Determine the [X, Y] coordinate at the center of the cell enclosing the given text.  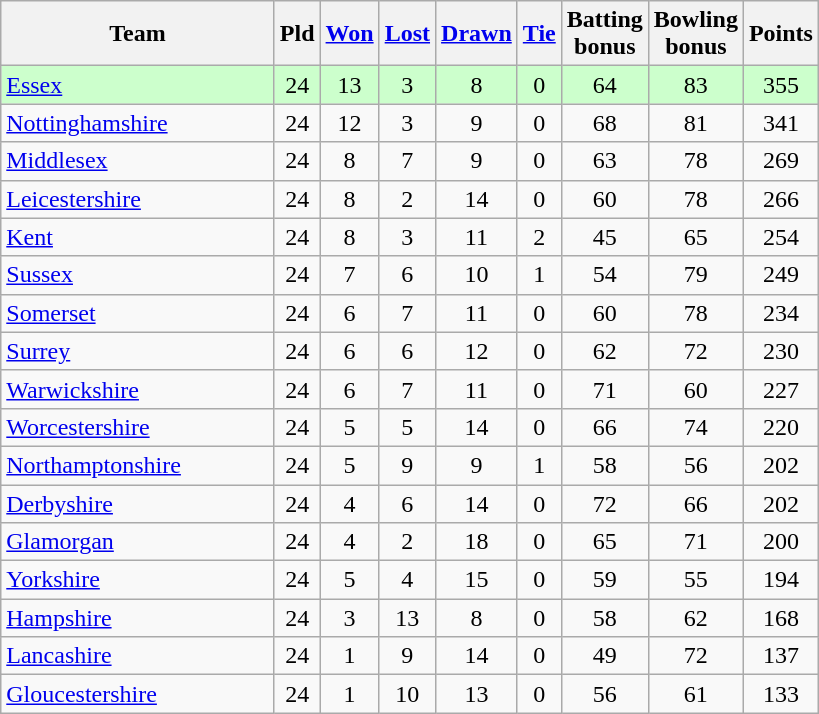
Lancashire [138, 656]
Sussex [138, 275]
81 [696, 123]
200 [780, 542]
269 [780, 161]
63 [604, 161]
254 [780, 237]
249 [780, 275]
Surrey [138, 351]
137 [780, 656]
Derbyshire [138, 503]
Lost [407, 34]
Somerset [138, 313]
266 [780, 199]
220 [780, 427]
355 [780, 85]
341 [780, 123]
61 [696, 694]
Points [780, 34]
133 [780, 694]
49 [604, 656]
Glamorgan [138, 542]
Bowling bonus [696, 34]
Northamptonshire [138, 465]
Nottinghamshire [138, 123]
59 [604, 580]
Essex [138, 85]
Worcestershire [138, 427]
Pld [297, 34]
79 [696, 275]
Team [138, 34]
Leicestershire [138, 199]
Drawn [477, 34]
Hampshire [138, 618]
54 [604, 275]
Middlesex [138, 161]
15 [477, 580]
55 [696, 580]
83 [696, 85]
18 [477, 542]
194 [780, 580]
Warwickshire [138, 389]
74 [696, 427]
45 [604, 237]
Won [350, 34]
168 [780, 618]
68 [604, 123]
230 [780, 351]
Batting bonus [604, 34]
64 [604, 85]
Yorkshire [138, 580]
Tie [539, 34]
227 [780, 389]
Kent [138, 237]
234 [780, 313]
Gloucestershire [138, 694]
